Determine the (X, Y) coordinate at the center of the cell enclosing the given text.  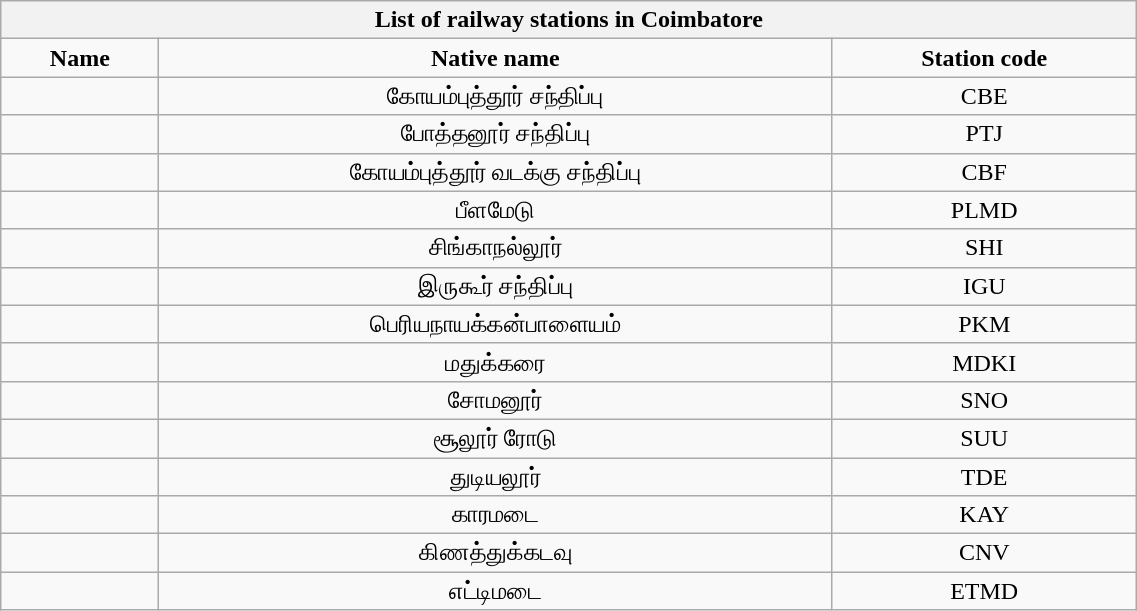
சிங்காநல்லூர் (496, 248)
IGU (984, 286)
கோயம்புத்தூர் சந்திப்பு (496, 96)
Name (80, 58)
Station code (984, 58)
SHI (984, 248)
கோயம்புத்தூர் வடக்கு சந்திப்பு (496, 172)
எட்டிமடை (496, 591)
பெரியநாயக்கன்பாளையம் (496, 324)
இருகூர் சந்திப்பு (496, 286)
போத்தனூர் சந்திப்பு (496, 134)
துடியலூர் (496, 477)
மதுக்கரை (496, 362)
Native name (496, 58)
ETMD (984, 591)
கிணத்துக்கடவு (496, 553)
List of railway stations in Coimbatore (569, 20)
PTJ (984, 134)
PLMD (984, 210)
SNO (984, 400)
MDKI (984, 362)
சூலூர் ரோடு (496, 438)
பீளமேடு (496, 210)
CNV (984, 553)
சோமனூர் (496, 400)
SUU (984, 438)
TDE (984, 477)
CBE (984, 96)
KAY (984, 515)
PKM (984, 324)
காரமடை (496, 515)
CBF (984, 172)
